Pinpoint the cell where the given text exists, returning its (X, Y) midpoint coordinate. 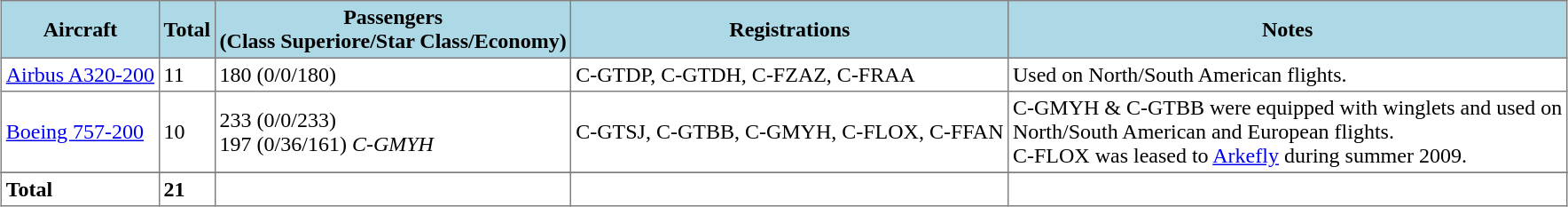
180 (0/0/180) (393, 75)
233 (0/0/233)197 (0/36/161) C-GMYH (393, 132)
Boeing 757-200 (81, 132)
11 (186, 75)
C-GMYH & C-GTBB were equipped with winglets and used onNorth/South American and European flights.C-FLOX was leased to Arkefly during summer 2009. (1288, 132)
21 (186, 189)
10 (186, 132)
C-GTSJ, C-GTBB, C-GMYH, C-FLOX, C-FFAN (789, 132)
Passengers(Class Superiore/Star Class/Economy) (393, 29)
Airbus A320-200 (81, 75)
Aircraft (81, 29)
Used on North/South American flights. (1288, 75)
Notes (1288, 29)
C-GTDP, C-GTDH, C-FZAZ, C-FRAA (789, 75)
Registrations (789, 29)
